Output the [x, y] coordinate of the center of the cell containing the given text.  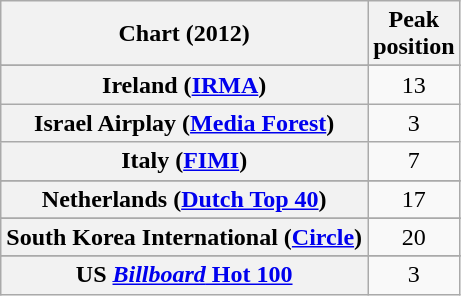
Peakposition [414, 34]
20 [414, 237]
17 [414, 199]
South Korea International (Circle) [184, 237]
Israel Airplay (Media Forest) [184, 123]
7 [414, 161]
13 [414, 85]
Ireland (IRMA) [184, 85]
Netherlands (Dutch Top 40) [184, 199]
Italy (FIMI) [184, 161]
US Billboard Hot 100 [184, 275]
Chart (2012) [184, 34]
